Return the [X, Y] coordinate for the center point of the cell that contains the specified text.  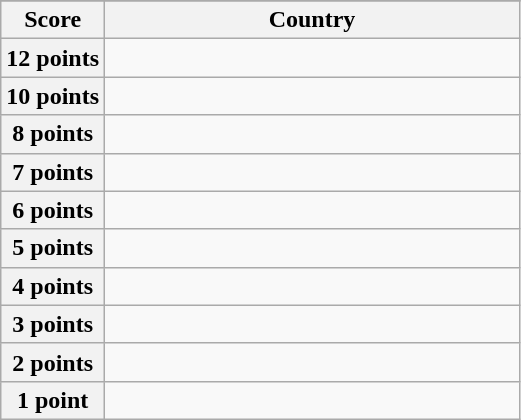
8 points [53, 134]
7 points [53, 172]
5 points [53, 248]
Country [312, 20]
2 points [53, 362]
10 points [53, 96]
1 point [53, 400]
12 points [53, 58]
Score [53, 20]
6 points [53, 210]
3 points [53, 324]
4 points [53, 286]
